Pinpoint the cell where the given text exists, returning its (x, y) midpoint coordinate. 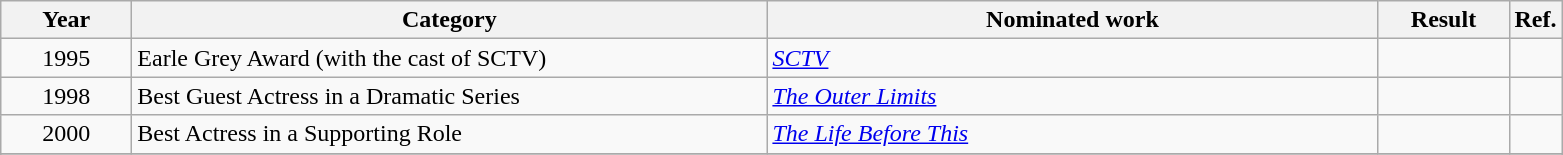
Category (450, 20)
Nominated work (1072, 20)
Year (66, 20)
The Life Before This (1072, 134)
Best Guest Actress in a Dramatic Series (450, 96)
Ref. (1536, 20)
The Outer Limits (1072, 96)
Earle Grey Award (with the cast of SCTV) (450, 58)
2000 (66, 134)
1998 (66, 96)
1995 (66, 58)
Result (1444, 20)
Best Actress in a Supporting Role (450, 134)
SCTV (1072, 58)
